Capture the cell that displays the provided text and extract its [x, y] central coordinate. 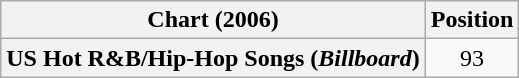
US Hot R&B/Hip-Hop Songs (Billboard) [213, 58]
Position [472, 20]
Chart (2006) [213, 20]
93 [472, 58]
